Search for the cell housing the specified text and yield its (x, y) center coordinate. 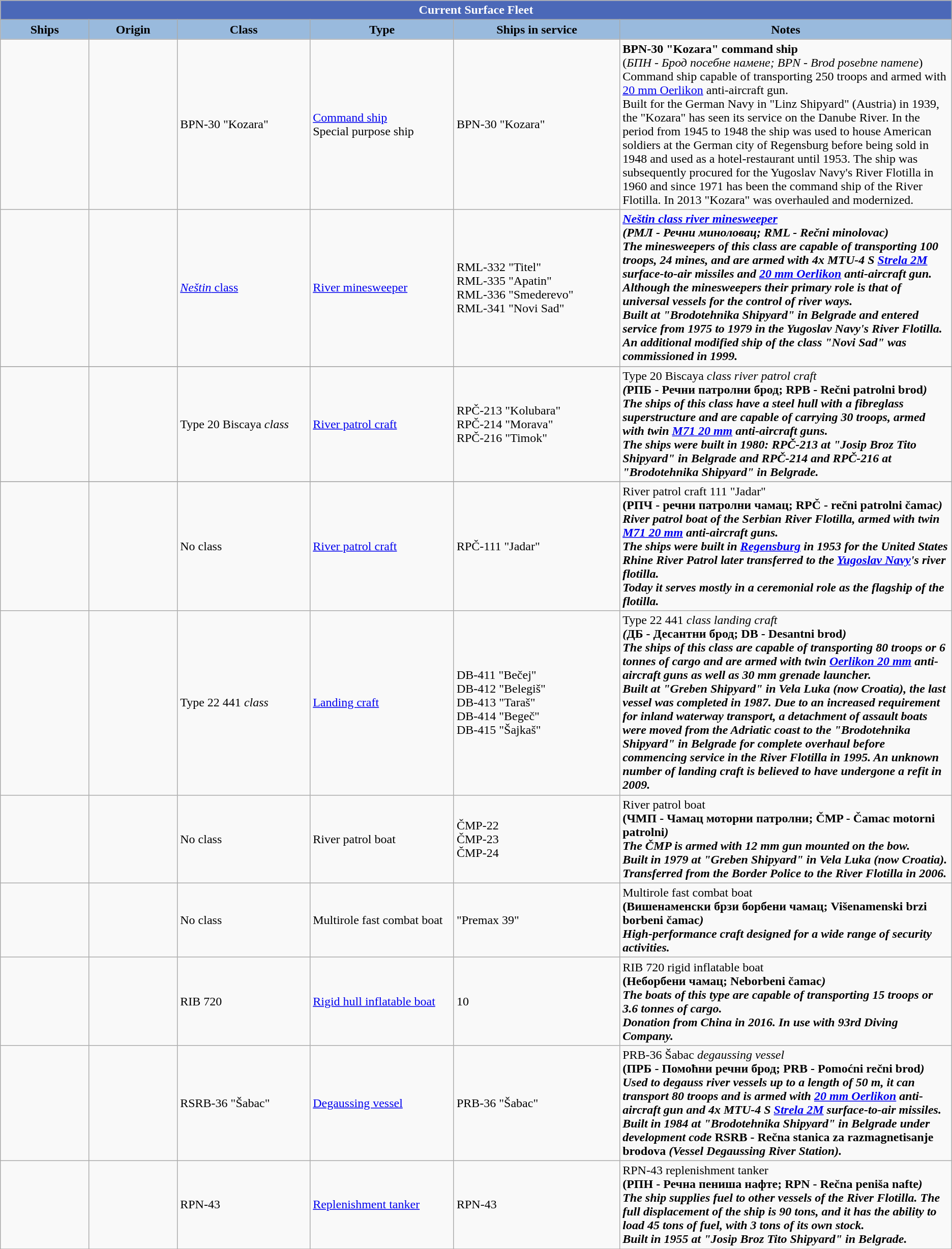
10 (537, 1001)
Type 20 Biscaya class (244, 424)
RML-332 "Titel"RML-335 "Apatin"RML-336 "Smederevo"RML-341 "Novi Sad" (537, 288)
Notes (786, 29)
RPČ-111 "Jadar" (537, 546)
RPČ-213 "Kolubara"RPČ-214 "Morava"RPČ-216 "Timok" (537, 424)
DB-411 "Bečej"DB-412 "Belegiš"DB-413 "Taraš"DB-414 "Begeč"DB-415 "Šajkaš" (537, 703)
Ships (45, 29)
Class (244, 29)
Origin (133, 29)
Rigid hull inflatable boat (382, 1001)
Landing craft (382, 703)
Replenishment tanker (382, 1204)
River minesweeper (382, 288)
Type 22 441 class (244, 703)
PRB-36 "Šabac" (537, 1103)
"Premax 39" (537, 920)
RIB 720 (244, 1001)
River patrol boat (382, 839)
ČMP-22ČMP-23ČMP-24 (537, 839)
Type (382, 29)
Command shipSpecial purpose ship (382, 124)
Current Surface Fleet (476, 10)
Degaussing vessel (382, 1103)
Multirole fast combat boat (382, 920)
Ships in service (537, 29)
RSRB-36 "Šabac" (244, 1103)
Neštin class (244, 288)
